Determine the (x, y) coordinate at the center of the cell enclosing the given text.  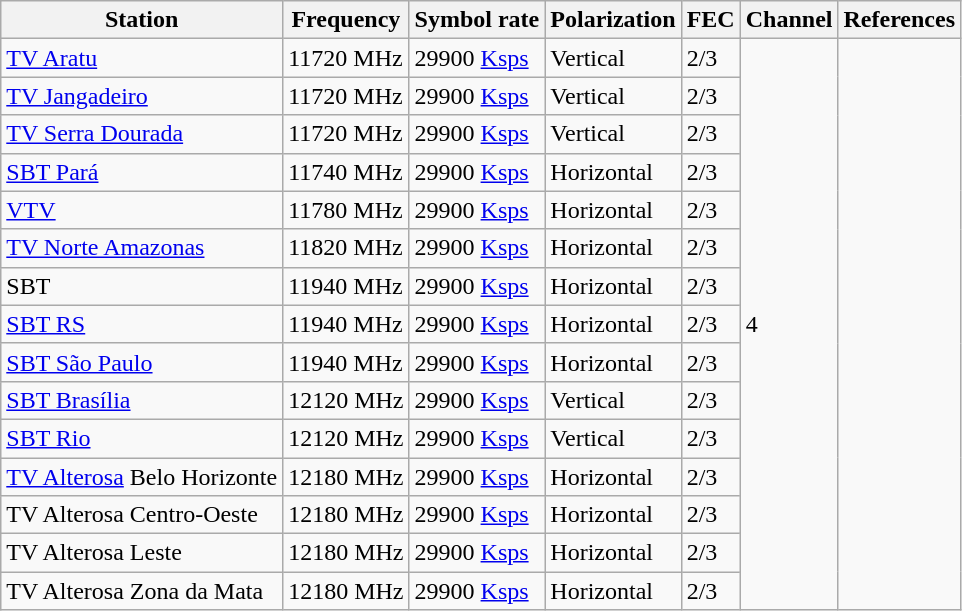
11820 MHz (346, 248)
SBT Brasília (142, 400)
SBT São Paulo (142, 362)
TV Serra Dourada (142, 134)
4 (789, 324)
SBT Pará (142, 172)
TV Aratu (142, 58)
TV Alterosa Zona da Mata (142, 591)
Station (142, 20)
References (900, 20)
Polarization (613, 20)
TV Alterosa Leste (142, 553)
TV Alterosa Belo Horizonte (142, 477)
SBT (142, 286)
FEC (710, 20)
SBT RS (142, 324)
TV Alterosa Centro-Oeste (142, 515)
Channel (789, 20)
Frequency (346, 20)
SBT Rio (142, 438)
TV Jangadeiro (142, 96)
VTV (142, 210)
11780 MHz (346, 210)
TV Norte Amazonas (142, 248)
11740 MHz (346, 172)
Symbol rate (477, 20)
